Provide the (X, Y) coordinate of the cell's center where the given text is located.  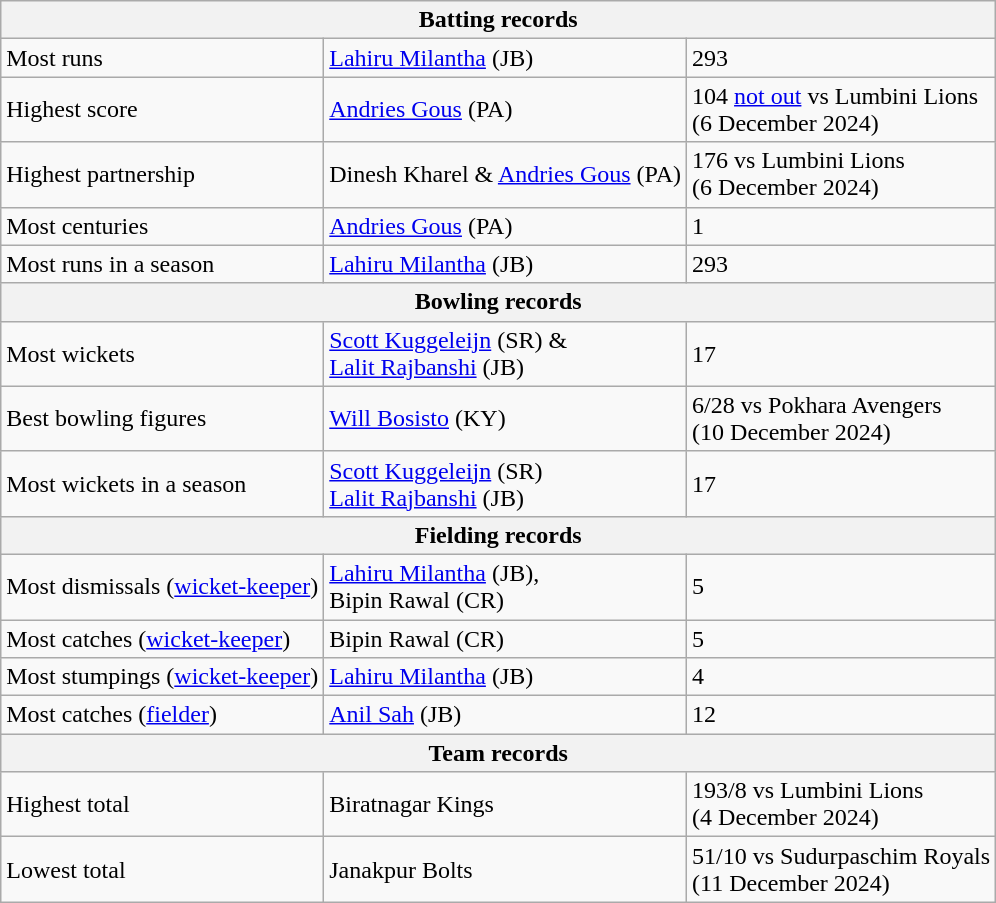
Bipin Rawal (CR) (506, 639)
6/28 vs Pokhara Avengers (10 December 2024) (842, 418)
Will Bosisto (KY) (506, 418)
Most catches (fielder) (162, 715)
104 not out vs Lumbini Lions (6 December 2024) (842, 110)
Highest score (162, 110)
Fielding records (498, 535)
Dinesh Kharel & Andries Gous (PA) (506, 174)
Most wickets (162, 354)
Biratnagar Kings (506, 804)
Most centuries (162, 226)
Most stumpings (wicket-keeper) (162, 677)
Highest total (162, 804)
Batting records (498, 20)
12 (842, 715)
Most runs in a season (162, 264)
Team records (498, 753)
Most runs (162, 58)
Anil Sah (JB) (506, 715)
Best bowling figures (162, 418)
Most wickets in a season (162, 484)
4 (842, 677)
193/8 vs Lumbini Lions (4 December 2024) (842, 804)
Scott Kuggeleijn (SR) & Lalit Rajbanshi (JB) (506, 354)
Janakpur Bolts (506, 870)
Most dismissals (wicket-keeper) (162, 586)
Lahiru Milantha (JB), Bipin Rawal (CR) (506, 586)
51/10 vs Sudurpaschim Royals (11 December 2024) (842, 870)
Lowest total (162, 870)
176 vs Lumbini Lions (6 December 2024) (842, 174)
Scott Kuggeleijn (SR) Lalit Rajbanshi (JB) (506, 484)
1 (842, 226)
Most catches (wicket-keeper) (162, 639)
Highest partnership (162, 174)
Bowling records (498, 302)
